Determine the [X, Y] coordinate at the center of the cell enclosing the given text.  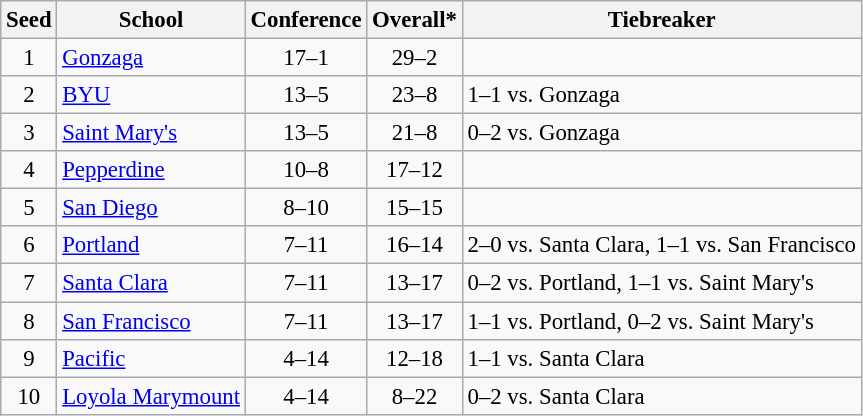
17–1 [306, 58]
0–2 vs. Portland, 1–1 vs. Saint Mary's [662, 283]
San Diego [151, 208]
BYU [151, 95]
Seed [29, 20]
1 [29, 58]
8 [29, 321]
4 [29, 170]
1–1 vs. Gonzaga [662, 95]
5 [29, 208]
Pacific [151, 358]
1–1 vs. Santa Clara [662, 358]
2–0 vs. Santa Clara, 1–1 vs. San Francisco [662, 245]
Santa Clara [151, 283]
2 [29, 95]
Gonzaga [151, 58]
3 [29, 133]
Conference [306, 20]
6 [29, 245]
Loyola Marymount [151, 396]
9 [29, 358]
7 [29, 283]
12–18 [414, 358]
16–14 [414, 245]
23–8 [414, 95]
29–2 [414, 58]
Saint Mary's [151, 133]
0–2 vs. Gonzaga [662, 133]
School [151, 20]
10 [29, 396]
8–10 [306, 208]
8–22 [414, 396]
17–12 [414, 170]
21–8 [414, 133]
1–1 vs. Portland, 0–2 vs. Saint Mary's [662, 321]
10–8 [306, 170]
15–15 [414, 208]
0–2 vs. Santa Clara [662, 396]
Tiebreaker [662, 20]
San Francisco [151, 321]
Overall* [414, 20]
Pepperdine [151, 170]
Portland [151, 245]
